Detect which cell encompasses the target text, then output its (x, y) center coordinate. 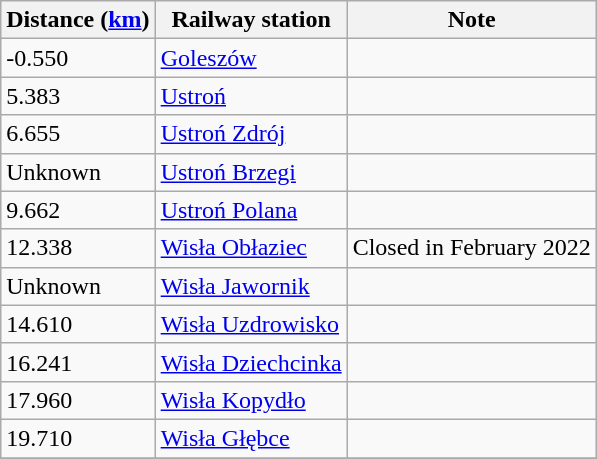
14.610 (78, 324)
Note (472, 20)
5.383 (78, 96)
-0.550 (78, 58)
Wisła Obłaziec (251, 248)
12.338 (78, 248)
17.960 (78, 400)
Wisła Kopydło (251, 400)
Ustroń Brzegi (251, 172)
19.710 (78, 438)
Ustroń (251, 96)
Distance (km) (78, 20)
Wisła Dziechcinka (251, 362)
Wisła Uzdrowisko (251, 324)
Goleszów (251, 58)
Wisła Jawornik (251, 286)
16.241 (78, 362)
Railway station (251, 20)
Closed in February 2022 (472, 248)
Ustroń Polana (251, 210)
6.655 (78, 134)
Wisła Głębce (251, 438)
Ustroń Zdrój (251, 134)
9.662 (78, 210)
